Scan for the cell matching the given text and deliver its (X, Y) coordinate at center. 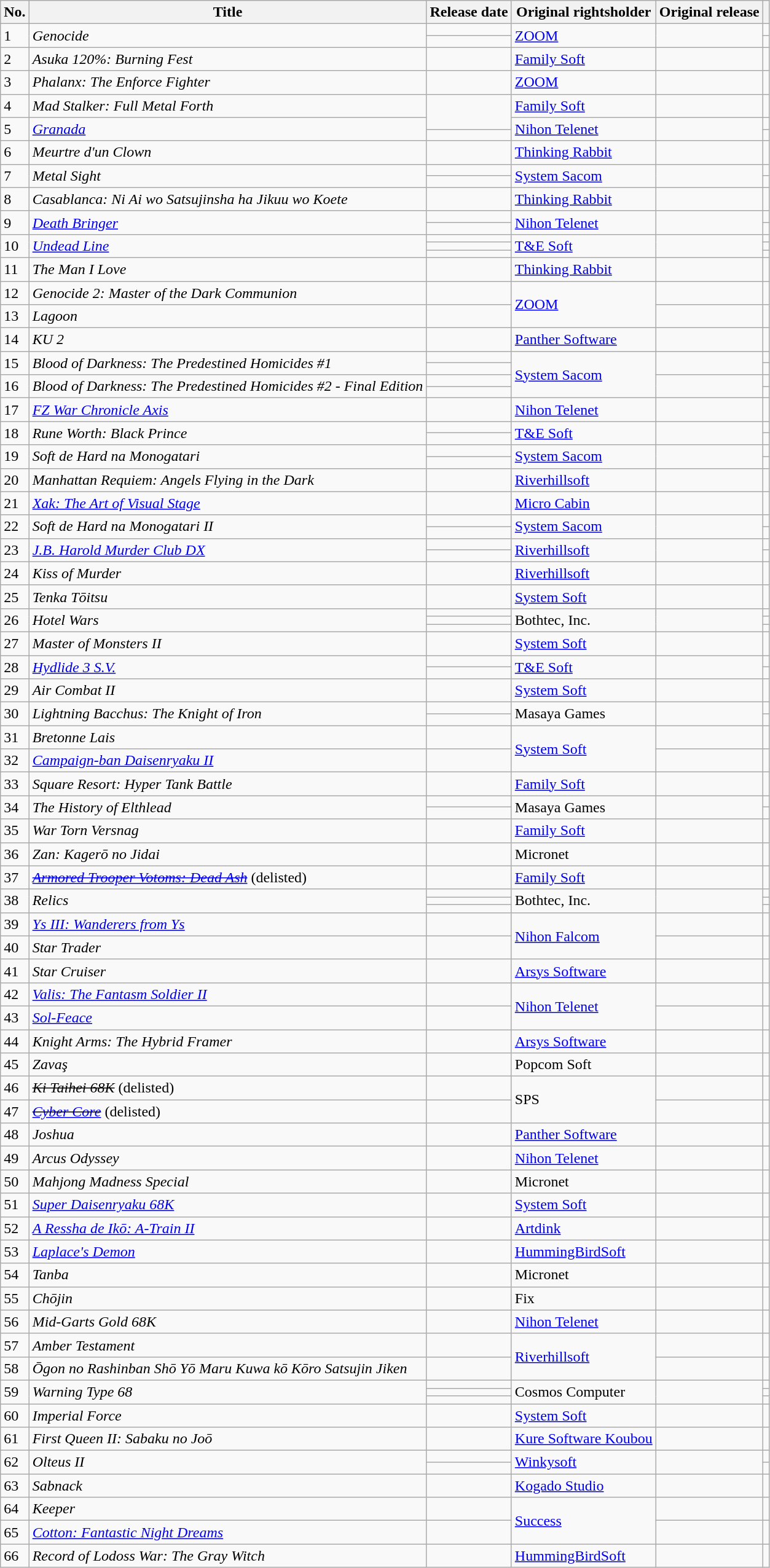
Mad Stalker: Full Metal Forth (227, 106)
36 (15, 854)
Mid-Garts Gold 68K (227, 1322)
Valis: The Fantasm Soldier II (227, 994)
The Man I Love (227, 269)
Winkysoft (584, 1462)
7 (15, 176)
Artdink (584, 1228)
Imperial Force (227, 1415)
No. (15, 12)
65 (15, 1532)
Popcom Soft (584, 1065)
Ys III: Wanderers from Ys (227, 924)
Campaign-ban Daisenryaku II (227, 761)
42 (15, 994)
48 (15, 1135)
25 (15, 597)
Star Cruiser (227, 971)
Zavaş (227, 1065)
1 (15, 36)
Square Resort: Hyper Tank Battle (227, 784)
Star Trader (227, 947)
Original release (709, 12)
Super Daisenryaku 68K (227, 1205)
40 (15, 947)
17 (15, 410)
Olteus II (227, 1462)
66 (15, 1556)
SPS (584, 1100)
4 (15, 106)
Arcus Odyssey (227, 1158)
Sol-Feace (227, 1017)
Release date (469, 12)
15 (15, 363)
59 (15, 1392)
Nihon Falcom (584, 936)
23 (15, 550)
Phalanx: The Enforce Fighter (227, 82)
32 (15, 761)
Micro Cabin (584, 503)
63 (15, 1486)
Genocide (227, 36)
50 (15, 1182)
War Torn Versnag (227, 831)
28 (15, 667)
Soft de Hard na Monogatari (227, 457)
First Queen II: Sabaku no Joō (227, 1439)
54 (15, 1275)
20 (15, 480)
55 (15, 1298)
Tanba (227, 1275)
19 (15, 457)
Knight Arms: The Hybrid Framer (227, 1041)
34 (15, 807)
Hydlide 3 S.V. (227, 667)
Rune Worth: Black Prince (227, 433)
Armored Trooper Votoms: Dead Ash (delisted) (227, 877)
Sabnack (227, 1486)
5 (15, 129)
14 (15, 340)
KU 2 (227, 340)
Laplace's Demon (227, 1252)
Ki Taihei 68K (delisted) (227, 1088)
3 (15, 82)
Success (584, 1521)
6 (15, 152)
2 (15, 59)
Metal Sight (227, 176)
Lagoon (227, 316)
Cosmos Computer (584, 1392)
33 (15, 784)
37 (15, 877)
18 (15, 433)
44 (15, 1041)
30 (15, 714)
45 (15, 1065)
Kogado Studio (584, 1486)
Master of Monsters II (227, 643)
Relics (227, 901)
57 (15, 1345)
Bretonne Lais (227, 737)
22 (15, 527)
Keeper (227, 1509)
Cotton: Fantastic Night Dreams (227, 1532)
Ōgon no Rashinban Shō Yō Maru Kuwa kō Kōro Satsujin Jiken (227, 1368)
Warning Type 68 (227, 1392)
58 (15, 1368)
13 (15, 316)
Death Bringer (227, 222)
Soft de Hard na Monogatari II (227, 527)
62 (15, 1462)
Manhattan Requiem: Angels Flying in the Dark (227, 480)
Cyber Core (delisted) (227, 1111)
FZ War Chronicle Axis (227, 410)
Chōjin (227, 1298)
Blood of Darkness: The Predestined Homicides #2 - Final Edition (227, 386)
Asuka 120%: Burning Fest (227, 59)
43 (15, 1017)
Joshua (227, 1135)
35 (15, 831)
47 (15, 1111)
Genocide 2: Master of the Dark Communion (227, 293)
8 (15, 199)
41 (15, 971)
Amber Testament (227, 1345)
Meurtre d'un Clown (227, 152)
Casablanca: Ni Ai wo Satsujinsha ha Jikuu wo Koete (227, 199)
16 (15, 386)
Air Combat II (227, 691)
J.B. Harold Murder Club DX (227, 550)
29 (15, 691)
39 (15, 924)
24 (15, 573)
53 (15, 1252)
Mahjong Madness Special (227, 1182)
Blood of Darkness: The Predestined Homicides #1 (227, 363)
64 (15, 1509)
Kiss of Murder (227, 573)
Xak: The Art of Visual Stage (227, 503)
Hotel Wars (227, 620)
Title (227, 12)
56 (15, 1322)
9 (15, 222)
Lightning Bacchus: The Knight of Iron (227, 714)
Zan: Kagerō no Jidai (227, 854)
27 (15, 643)
Kure Software Koubou (584, 1439)
31 (15, 737)
Tenka Tōitsu (227, 597)
38 (15, 901)
Record of Lodoss War: The Gray Witch (227, 1556)
52 (15, 1228)
46 (15, 1088)
26 (15, 620)
11 (15, 269)
60 (15, 1415)
61 (15, 1439)
51 (15, 1205)
The History of Elthlead (227, 807)
Fix (584, 1298)
Original rightsholder (584, 12)
Granada (227, 129)
21 (15, 503)
12 (15, 293)
Undead Line (227, 246)
49 (15, 1158)
A Ressha de Ikō: A-Train II (227, 1228)
10 (15, 246)
